Return the [X, Y] coordinate for the center point of the cell that contains the specified text.  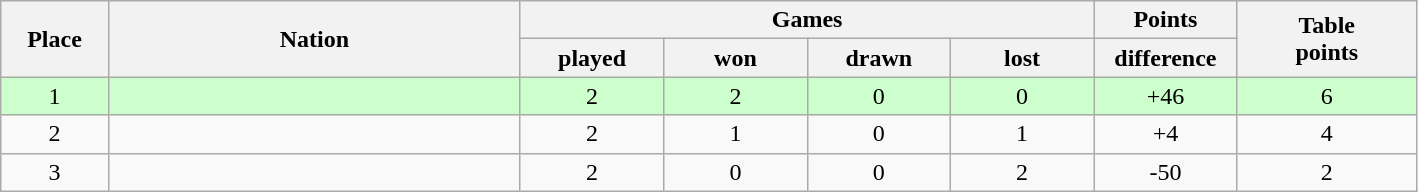
Games [806, 20]
6 [1326, 96]
Tablepoints [1326, 39]
-50 [1166, 172]
3 [55, 172]
lost [1022, 58]
4 [1326, 134]
+46 [1166, 96]
difference [1166, 58]
+4 [1166, 134]
Place [55, 39]
Nation [314, 39]
Points [1166, 20]
played [592, 58]
drawn [878, 58]
won [736, 58]
